For the text-containing cell, return its midpoint in [X, Y] coordinate format. 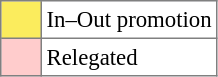
In–Out promotion [129, 20]
Relegated [129, 57]
